Return [x, y] of the center of cell containing provided text 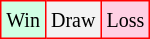
Win [24, 20]
Draw [72, 20]
Loss [126, 20]
